Return the [x, y] coordinate for the center point of the cell that contains the specified text.  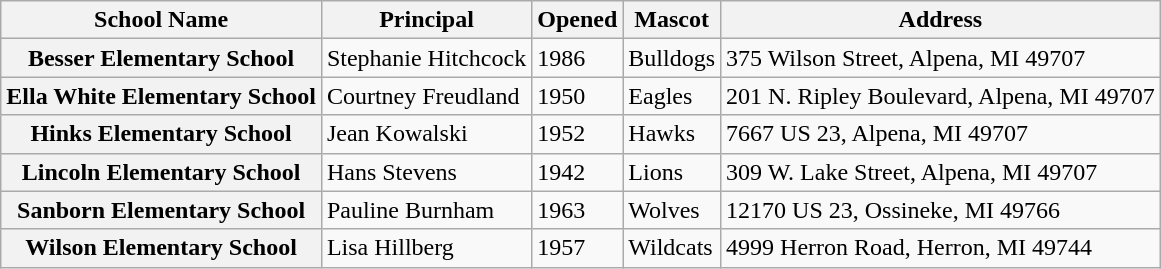
Opened [578, 20]
1942 [578, 172]
Besser Elementary School [162, 58]
School Name [162, 20]
7667 US 23, Alpena, MI 49707 [941, 134]
Jean Kowalski [426, 134]
1952 [578, 134]
Courtney Freudland [426, 96]
12170 US 23, Ossineke, MI 49766 [941, 210]
1950 [578, 96]
Lions [672, 172]
Lisa Hillberg [426, 248]
Principal [426, 20]
Wilson Elementary School [162, 248]
Pauline Burnham [426, 210]
Wildcats [672, 248]
Wolves [672, 210]
Stephanie Hitchcock [426, 58]
Bulldogs [672, 58]
1957 [578, 248]
375 Wilson Street, Alpena, MI 49707 [941, 58]
Hawks [672, 134]
Hans Stevens [426, 172]
Eagles [672, 96]
Ella White Elementary School [162, 96]
309 W. Lake Street, Alpena, MI 49707 [941, 172]
201 N. Ripley Boulevard, Alpena, MI 49707 [941, 96]
Hinks Elementary School [162, 134]
Sanborn Elementary School [162, 210]
Address [941, 20]
1963 [578, 210]
4999 Herron Road, Herron, MI 49744 [941, 248]
1986 [578, 58]
Lincoln Elementary School [162, 172]
Mascot [672, 20]
